Output the [X, Y] coordinate of the center of the cell containing the given text.  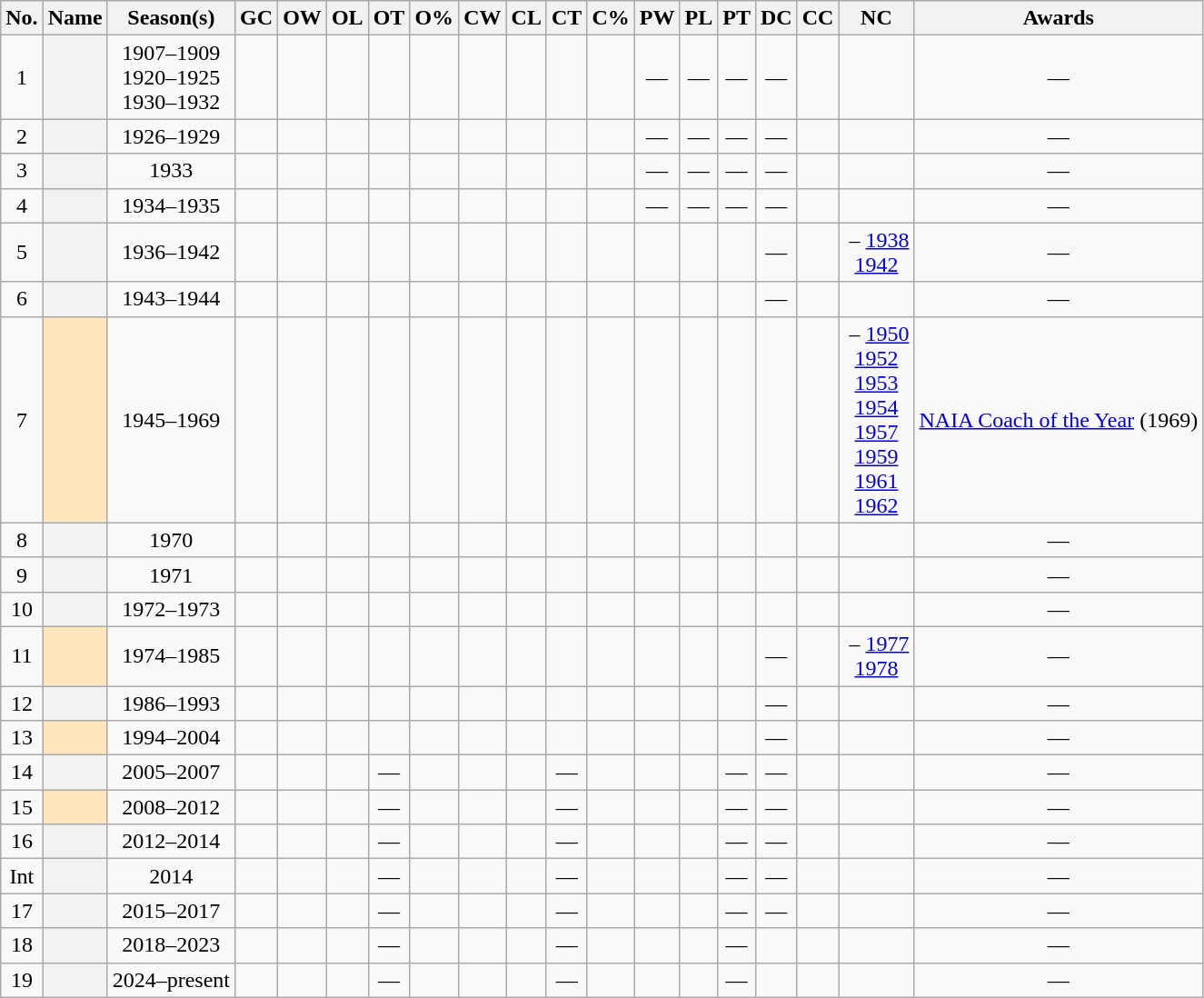
1971 [171, 574]
1 [22, 77]
9 [22, 574]
CL [526, 18]
1936–1942 [171, 253]
NC [876, 18]
14 [22, 773]
NAIA Coach of the Year (1969) [1059, 420]
3 [22, 171]
1970 [171, 540]
1934–1935 [171, 205]
1933 [171, 171]
6 [22, 299]
2012–2014 [171, 842]
8 [22, 540]
No. [22, 18]
2018–2023 [171, 945]
PL [699, 18]
18 [22, 945]
15 [22, 807]
DC [776, 18]
7 [22, 420]
16 [22, 842]
CW [483, 18]
– 19381942 [876, 253]
2008–2012 [171, 807]
1926–1929 [171, 136]
OL [347, 18]
4 [22, 205]
1974–1985 [171, 656]
PT [737, 18]
Season(s) [171, 18]
2014 [171, 876]
2005–2007 [171, 773]
13 [22, 738]
2015–2017 [171, 911]
O% [434, 18]
19 [22, 980]
– 19771978 [876, 656]
12 [22, 703]
– 19501952195319541957195919611962 [876, 420]
1943–1944 [171, 299]
2024–present [171, 980]
Name [75, 18]
OW [303, 18]
10 [22, 609]
17 [22, 911]
1945–1969 [171, 420]
C% [611, 18]
1972–1973 [171, 609]
2 [22, 136]
5 [22, 253]
1907–19091920–19251930–1932 [171, 77]
Awards [1059, 18]
CT [566, 18]
GC [256, 18]
Int [22, 876]
1994–2004 [171, 738]
CC [818, 18]
OT [389, 18]
PW [657, 18]
1986–1993 [171, 703]
11 [22, 656]
